Detect which cell encompasses the target text, then output its [x, y] center coordinate. 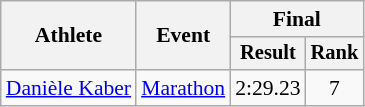
7 [335, 88]
Event [183, 36]
Athlete [68, 36]
Result [268, 54]
Danièle Kaber [68, 88]
Rank [335, 54]
Marathon [183, 88]
Final [296, 19]
2:29.23 [268, 88]
